Find where the given text appears and provide that cell's center as [x, y] coordinate. 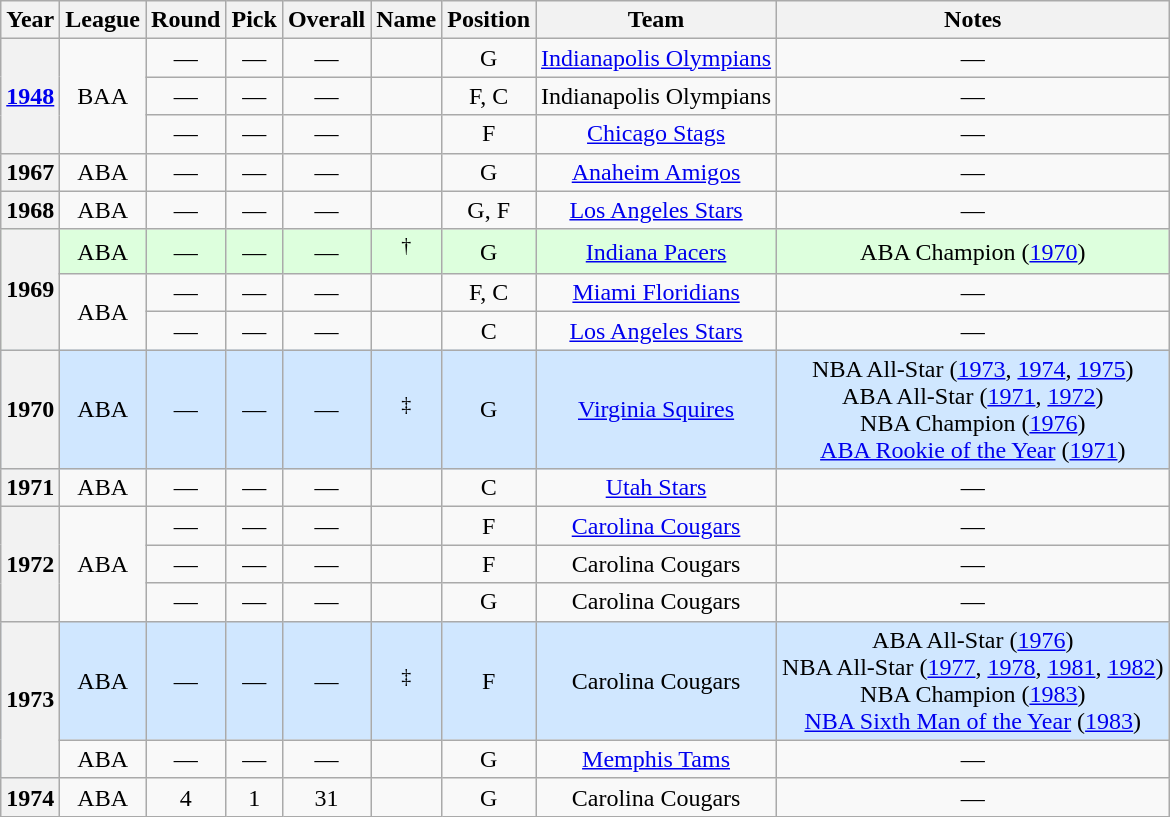
1972 [30, 564]
31 [326, 797]
Miami Floridians [656, 293]
League [103, 20]
G, F [489, 210]
Virginia Squires [656, 410]
NBA All-Star (1973, 1974, 1975) ABA All-Star (1971, 1972) NBA Champion (1976) ABA Rookie of the Year (1971) [973, 410]
1 [254, 797]
Notes [973, 20]
1971 [30, 488]
4 [186, 797]
† [406, 252]
1974 [30, 797]
Overall [326, 20]
Team [656, 20]
Chicago Stags [656, 134]
1973 [30, 700]
Position [489, 20]
1968 [30, 210]
Indiana Pacers [656, 252]
Year [30, 20]
1970 [30, 410]
Memphis Tams [656, 759]
Anaheim Amigos [656, 172]
Round [186, 20]
1948 [30, 96]
Name [406, 20]
BAA [103, 96]
ABA Champion (1970) [973, 252]
1969 [30, 290]
1967 [30, 172]
Pick [254, 20]
ABA All-Star (1976) NBA All-Star (1977, 1978, 1981, 1982) NBA Champion (1983) NBA Sixth Man of the Year (1983) [973, 680]
Utah Stars [656, 488]
